Extract the [X, Y] coordinate from the center of the cell holding the provided text.  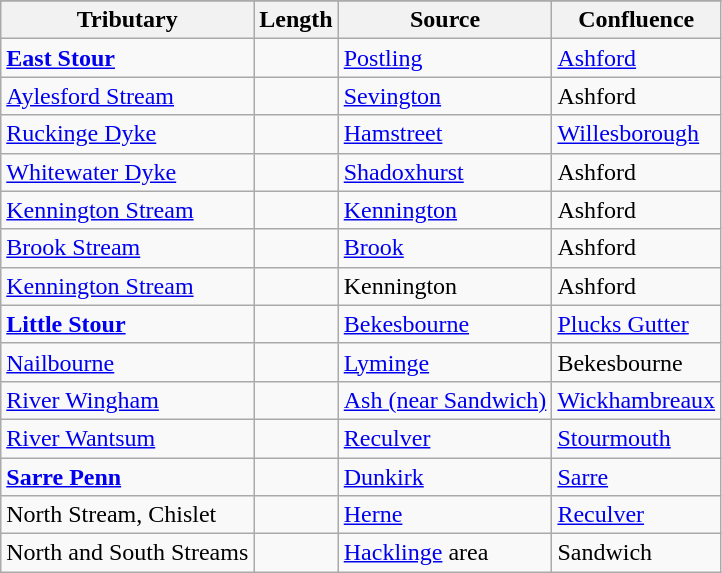
Aylesford Stream [128, 96]
Tributary [128, 20]
Herne [445, 515]
Postling [445, 58]
Shadoxhurst [445, 172]
Sarre Penn [128, 477]
Nailbourne [128, 362]
Plucks Gutter [636, 324]
Stourmouth [636, 438]
Confluence [636, 20]
River Wingham [128, 400]
North and South Streams [128, 553]
Hamstreet [445, 134]
River Wantsum [128, 438]
Sarre [636, 477]
Length [296, 20]
Sevington [445, 96]
Wickhambreaux [636, 400]
Little Stour [128, 324]
Source [445, 20]
Willesborough [636, 134]
Ruckinge Dyke [128, 134]
East Stour [128, 58]
Brook [445, 248]
Lyminge [445, 362]
Sandwich [636, 553]
Brook Stream [128, 248]
North Stream, Chislet [128, 515]
Ash (near Sandwich) [445, 400]
Dunkirk [445, 477]
Hacklinge area [445, 553]
Whitewater Dyke [128, 172]
